Scan for the cell matching the given text and deliver its [x, y] coordinate at center. 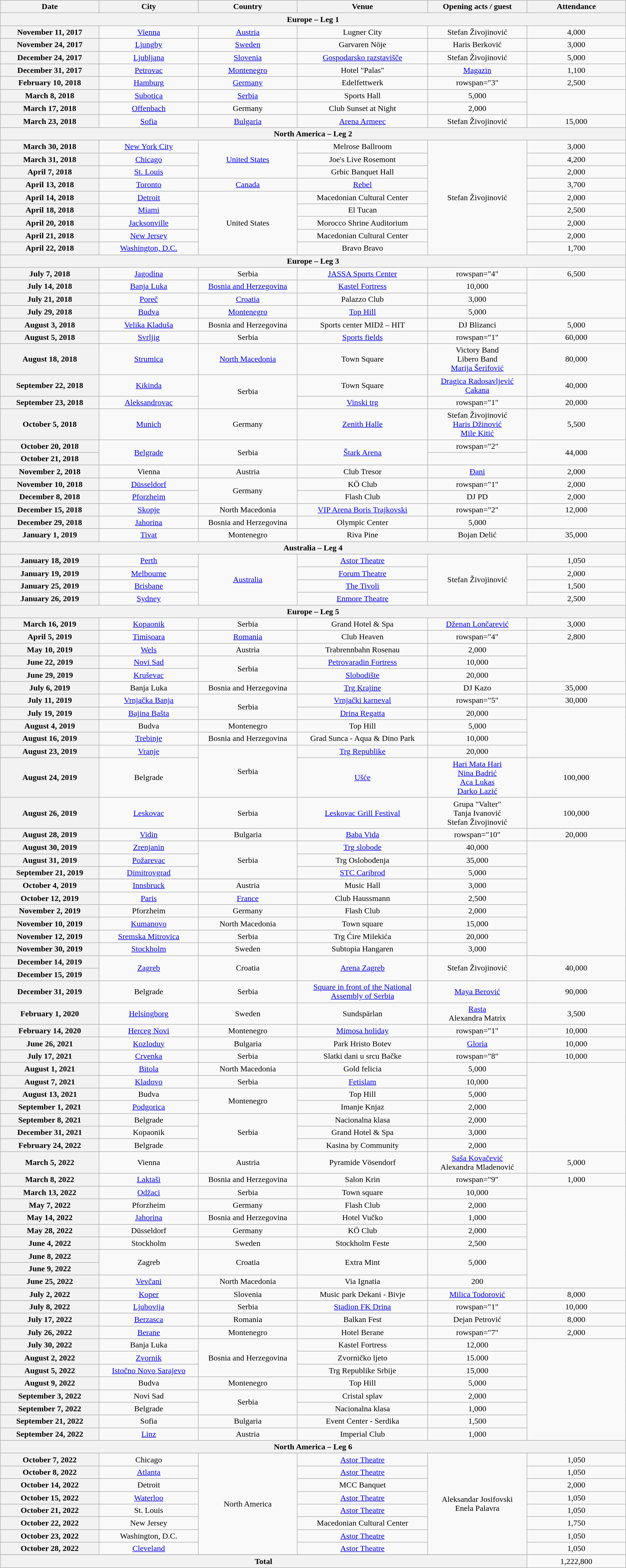
July 21, 2018 [50, 299]
Velika Kladuša [148, 324]
Arena Zagreb [362, 968]
July 14, 2018 [50, 286]
August 3, 2018 [50, 324]
Bojan Delić [477, 535]
Dejan Petrović [477, 1320]
90,000 [576, 992]
Tivat [148, 535]
DJ PD [477, 497]
Slatki dani u srcu Bačke [362, 1056]
Australia – Leg 4 [313, 548]
December 8, 2018 [50, 497]
March 16, 2019 [50, 624]
March 31, 2018 [50, 159]
March 8, 2018 [50, 96]
rowspan="5" [477, 700]
August 28, 2019 [50, 834]
August 2, 2022 [50, 1358]
Park Hristo Botev [362, 1043]
April 18, 2018 [50, 210]
Imanje Knjaz [362, 1107]
Aleksandrovac [148, 403]
Đani [477, 472]
July 7, 2018 [50, 274]
Ljungby [148, 45]
Trabrennbahn Rosenau [362, 650]
Petrovaradin Fortress [362, 662]
80,000 [576, 359]
Trg Krajine [362, 688]
April 20, 2018 [50, 223]
Paris [148, 898]
May 14, 2022 [50, 1218]
Helsingborg [148, 1013]
Innsbruck [148, 886]
Hamburg [148, 83]
Atlanta [148, 1472]
November 2, 2019 [50, 911]
July 26, 2022 [50, 1332]
Sundspärlan [362, 1013]
April 14, 2018 [50, 198]
Vrnjačka Banja [148, 700]
Victory Band Libero Band Marija Šerifović [477, 359]
Grad Sunca - Aqua & Dino Park [362, 739]
New York City [148, 146]
Koper [148, 1294]
Jagodina [148, 274]
Event Center - Serdika [362, 1421]
October 28, 2022 [50, 1549]
June 4, 2022 [50, 1243]
Strumica [148, 359]
Kruševac [148, 675]
Garvaren Nöje [362, 45]
July 11, 2019 [50, 700]
Europe – Leg 3 [313, 261]
City [148, 7]
Rasta Alexandra Matrix [477, 1013]
April 13, 2018 [50, 185]
October 22, 2022 [50, 1523]
DJ Blizanci [477, 324]
July 19, 2019 [50, 713]
1,700 [576, 248]
Kladovo [148, 1082]
Ljubovija [148, 1307]
Kumanovo [148, 924]
September 21, 2022 [50, 1421]
Timișoara [148, 637]
Berzasca [148, 1320]
June 29, 2019 [50, 675]
August 13, 2021 [50, 1094]
El Tucan [362, 210]
Perth [148, 560]
3,700 [576, 185]
STC Caribrod [362, 873]
Linz [148, 1434]
August 18, 2018 [50, 359]
Waterloo [148, 1497]
rowspan="9" [477, 1180]
Sydney [148, 599]
Kasina by Community [362, 1145]
Enmore Theatre [362, 599]
Trebinje [148, 739]
June 22, 2019 [50, 662]
September 8, 2021 [50, 1120]
North America – Leg 2 [313, 134]
Forum Theatre [362, 573]
Extra Mint [362, 1262]
2,800 [576, 637]
August 30, 2019 [50, 847]
Kozloduy [148, 1043]
March 23, 2018 [50, 121]
February 10, 2018 [50, 83]
Rebel [362, 185]
December 14, 2019 [50, 962]
March 17, 2018 [50, 108]
Drina Regatta [362, 713]
Toronto [148, 185]
Skopje [148, 510]
1,750 [576, 1523]
Laktaši [148, 1180]
Bajina Bašta [148, 713]
Hotel Berane [362, 1332]
Hotel Vučko [362, 1218]
January 19, 2019 [50, 573]
March 5, 2022 [50, 1162]
Hari Mata Hari Nina Badrić Aca Lukas Darko Lazić [477, 777]
Lugner City [362, 32]
June 26, 2021 [50, 1043]
Trg Ćire Milekića [362, 936]
August 5, 2018 [50, 337]
October 14, 2022 [50, 1485]
September 22, 2018 [50, 385]
Istočno Novo Sarajevo [148, 1370]
Magazin [477, 70]
September 3, 2022 [50, 1396]
Gold felicia [362, 1069]
Vevčani [148, 1281]
June 9, 2022 [50, 1269]
Leskovac [148, 813]
North America – Leg 6 [313, 1447]
October 5, 2018 [50, 424]
Zvornik [148, 1358]
January 18, 2019 [50, 560]
December 24, 2017 [50, 57]
July 29, 2018 [50, 312]
Opening acts / guest [477, 7]
1,222,800 [576, 1561]
Petrovac [148, 70]
June 25, 2022 [50, 1281]
Square in front of the National Assembly of Serbia [362, 992]
Miami [148, 210]
Požarevac [148, 860]
November 30, 2019 [50, 949]
Trg Republike Srbije [362, 1370]
MCC Banquet [362, 1485]
September 7, 2022 [50, 1409]
March 30, 2018 [50, 146]
Wels [148, 650]
Poreč [148, 299]
Grupa "Valter" Tanja Ivanović Stefan Živojinović [477, 813]
Stefan Živojinović Haris Džinović Mile Kitić [477, 424]
October 21, 2018 [50, 459]
Grbic Banquet Hall [362, 172]
Palazzo Club [362, 299]
Club Tresor [362, 472]
Herceg Novi [148, 1031]
60,000 [576, 337]
July 6, 2019 [50, 688]
May 10, 2019 [50, 650]
Dimitrovgrad [148, 873]
August 7, 2021 [50, 1082]
Milica Todorović [477, 1294]
Vinski trg [362, 403]
August 9, 2022 [50, 1383]
Gloria [477, 1043]
Hotel "Palas" [362, 70]
Imperial Club [362, 1434]
Brisbane [148, 586]
44,000 [576, 452]
Country [248, 7]
Dženan Lončarević [477, 624]
rowspan="10" [477, 834]
Pyramide Vösendorf [362, 1162]
August 5, 2022 [50, 1370]
VIP Arena Boris Trajkovski [362, 510]
Sremska Mitrovica [148, 936]
North America [248, 1504]
Music Hall [362, 886]
Berane [148, 1332]
April 22, 2018 [50, 248]
Europe – Leg 1 [313, 19]
rowspan="7" [477, 1332]
The Tivoli [362, 586]
France [248, 898]
November 12, 2019 [50, 936]
October 7, 2022 [50, 1459]
Subotica [148, 96]
December 31, 2017 [50, 70]
July 2, 2022 [50, 1294]
Venue [362, 7]
January 26, 2019 [50, 599]
Stockholm Feste [362, 1243]
Haris Berković [477, 45]
May 7, 2022 [50, 1205]
March 13, 2022 [50, 1192]
Fetislam [362, 1082]
October 8, 2022 [50, 1472]
Zrenjanin [148, 847]
Aleksandar Josifovski Enela Palavra [477, 1504]
July 17, 2022 [50, 1320]
Offenbach [148, 108]
December 15, 2018 [50, 510]
September 24, 2022 [50, 1434]
30,000 [576, 700]
15.000 [477, 1358]
Cleveland [148, 1549]
Vrnjački karneval [362, 700]
Zenith Halle [362, 424]
Edelfettwerk [362, 83]
Via Ignatia [362, 1281]
December 31, 2021 [50, 1133]
May 28, 2022 [50, 1230]
October 23, 2022 [50, 1536]
August 26, 2019 [50, 813]
December 15, 2019 [50, 974]
Club Haussmann [362, 898]
Jacksonville [148, 223]
Štark Arena [362, 452]
Slobodište [362, 675]
Joe's Live Rosemont [362, 159]
January 25, 2019 [50, 586]
Vranje [148, 751]
Canada [248, 185]
6,500 [576, 274]
JASSA Sports Center [362, 274]
August 23, 2019 [50, 751]
April 21, 2018 [50, 236]
September 1, 2021 [50, 1107]
Trg Republike [362, 751]
Australia [248, 579]
Club Sunset at Night [362, 108]
DJ Kazo [477, 688]
Cristal splav [362, 1396]
4,200 [576, 159]
Saša Kovačević Alexandra Mladenović [477, 1162]
December 31, 2019 [50, 992]
Morocco Shrine Auditorium [362, 223]
Dragica Radosavljević Cakana [477, 385]
Trg Oslobođenja [362, 860]
Olympic Center [362, 522]
July 17, 2021 [50, 1056]
June 8, 2022 [50, 1256]
February 1, 2020 [50, 1013]
October 20, 2018 [50, 446]
July 30, 2022 [50, 1345]
August 1, 2021 [50, 1069]
Melrose Ballroom [362, 146]
November 2, 2018 [50, 472]
Arena Armeec [362, 121]
200 [477, 1281]
3,500 [576, 1013]
August 16, 2019 [50, 739]
April 7, 2018 [50, 172]
Total [264, 1561]
Sports fields [362, 337]
Vidin [148, 834]
Ljubljana [148, 57]
November 24, 2017 [50, 45]
1,100 [576, 70]
September 23, 2018 [50, 403]
Salon Krin [362, 1180]
Sports center MIDž – HIT [362, 324]
July 8, 2022 [50, 1307]
rowspan="8" [477, 1056]
Gospodarsko razstavišče [362, 57]
Riva Pine [362, 535]
November 10, 2018 [50, 484]
September 21, 2019 [50, 873]
November 10, 2019 [50, 924]
December 29, 2018 [50, 522]
October 15, 2022 [50, 1497]
Melbourne [148, 573]
Date [50, 7]
Svrljig [148, 337]
February 14, 2020 [50, 1031]
4,000 [576, 32]
Leskovac Grill Festival [362, 813]
August 24, 2019 [50, 777]
Zvorničko ljeto [362, 1358]
Ušće [362, 777]
Podgorica [148, 1107]
Maya Berović [477, 992]
Subtopia Hangaren [362, 949]
October 12, 2019 [50, 898]
Munich [148, 424]
Bitola [148, 1069]
Sports Hall [362, 96]
November 11, 2017 [50, 32]
January 1, 2019 [50, 535]
Music park Dekani - Bivje [362, 1294]
Attendance [576, 7]
5,500 [576, 424]
rowspan="3" [477, 83]
Bravo Bravo [362, 248]
Crvenka [148, 1056]
October 4, 2019 [50, 886]
Club Heaven [362, 637]
Europe – Leg 5 [313, 611]
August 4, 2019 [50, 726]
August 31, 2019 [50, 860]
October 21, 2022 [50, 1511]
April 5, 2019 [50, 637]
Baba Vida [362, 834]
Stadion FK Drina [362, 1307]
Balkan Fest [362, 1320]
Kikinda [148, 385]
Odžaci [148, 1192]
February 24, 2022 [50, 1145]
March 8, 2022 [50, 1180]
Mimosa holiday [362, 1031]
Trg slobode [362, 847]
